Return (X, Y) of the center of cell containing provided text 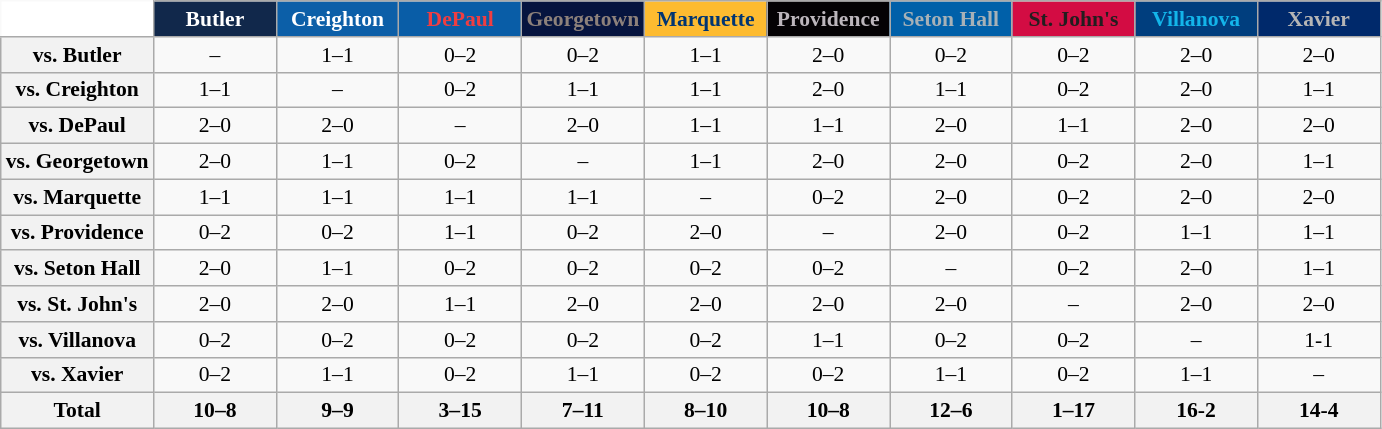
9–9 (338, 411)
Creighton (338, 19)
Butler (216, 19)
Villanova (1196, 19)
7–11 (582, 411)
Total (78, 411)
vs. Georgetown (78, 162)
1-1 (1318, 340)
Georgetown (582, 19)
vs. Creighton (78, 90)
12–6 (952, 411)
Xavier (1318, 19)
vs. St. John's (78, 304)
Marquette (706, 19)
3–15 (460, 411)
vs. Marquette (78, 197)
vs. Seton Hall (78, 269)
Providence (828, 19)
vs. Providence (78, 233)
St. John's (1074, 19)
DePaul (460, 19)
vs. Butler (78, 55)
Seton Hall (952, 19)
14-4 (1318, 411)
vs. Xavier (78, 375)
1–17 (1074, 411)
16-2 (1196, 411)
vs. Villanova (78, 340)
8–10 (706, 411)
vs. DePaul (78, 126)
